Detect which cell encompasses the target text, then output its (X, Y) center coordinate. 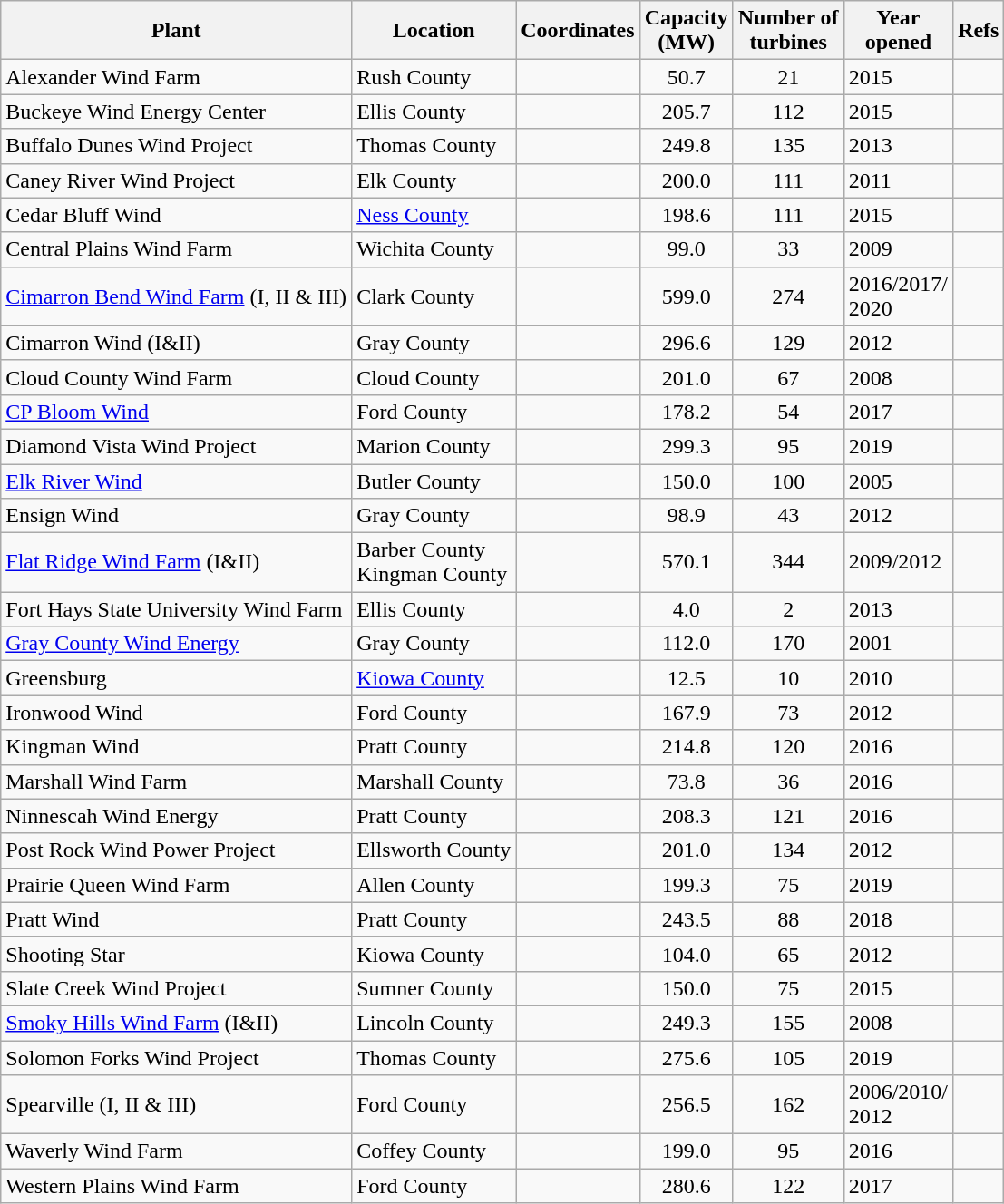
Kingman Wind (176, 747)
Alexander Wind Farm (176, 77)
Location (434, 31)
Elk County (434, 180)
Cedar Bluff Wind (176, 215)
Allen County (434, 885)
Ellsworth County (434, 850)
Sumner County (434, 988)
2005 (898, 481)
99.0 (686, 249)
Lincoln County (434, 1023)
Flat Ridge Wind Farm (I&II) (176, 562)
Buffalo Dunes Wind Project (176, 146)
199.3 (686, 885)
98.9 (686, 516)
243.5 (686, 919)
36 (788, 782)
Marshall County (434, 782)
112 (788, 112)
162 (788, 1104)
249.8 (686, 146)
2018 (898, 919)
Number ofturbines (788, 31)
CP Bloom Wind (176, 412)
65 (788, 954)
Solomon Forks Wind Project (176, 1058)
Refs (979, 31)
50.7 (686, 77)
2009/2012 (898, 562)
Wichita County (434, 249)
Coordinates (578, 31)
2010 (898, 678)
Central Plains Wind Farm (176, 249)
Spearville (I, II & III) (176, 1104)
21 (788, 77)
Ironwood Wind (176, 713)
249.3 (686, 1023)
199.0 (686, 1151)
Cimarron Bend Wind Farm (I, II & III) (176, 296)
Caney River Wind Project (176, 180)
198.6 (686, 215)
104.0 (686, 954)
33 (788, 249)
275.6 (686, 1058)
2009 (898, 249)
122 (788, 1186)
170 (788, 644)
Capacity(MW) (686, 31)
280.6 (686, 1186)
Waverly Wind Farm (176, 1151)
12.5 (686, 678)
155 (788, 1023)
Cloud County Wind Farm (176, 377)
299.3 (686, 446)
Clark County (434, 296)
Ensign Wind (176, 516)
134 (788, 850)
344 (788, 562)
135 (788, 146)
Coffey County (434, 1151)
2001 (898, 644)
Post Rock Wind Power Project (176, 850)
2016/2017/2020 (898, 296)
120 (788, 747)
Yearopened (898, 31)
167.9 (686, 713)
Shooting Star (176, 954)
100 (788, 481)
2011 (898, 180)
4.0 (686, 609)
Fort Hays State University Wind Farm (176, 609)
73 (788, 713)
121 (788, 816)
2006/2010/2012 (898, 1104)
Rush County (434, 77)
Slate Creek Wind Project (176, 988)
73.8 (686, 782)
208.3 (686, 816)
Cloud County (434, 377)
105 (788, 1058)
Western Plains Wind Farm (176, 1186)
296.6 (686, 343)
Barber CountyKingman County (434, 562)
214.8 (686, 747)
Pratt Wind (176, 919)
112.0 (686, 644)
205.7 (686, 112)
570.1 (686, 562)
Plant (176, 31)
Buckeye Wind Energy Center (176, 112)
200.0 (686, 180)
Greensburg (176, 678)
88 (788, 919)
10 (788, 678)
Diamond Vista Wind Project (176, 446)
Marshall Wind Farm (176, 782)
Ninnescah Wind Energy (176, 816)
256.5 (686, 1104)
Cimarron Wind (I&II) (176, 343)
129 (788, 343)
Butler County (434, 481)
599.0 (686, 296)
67 (788, 377)
Smoky Hills Wind Farm (I&II) (176, 1023)
Ness County (434, 215)
Elk River Wind (176, 481)
54 (788, 412)
178.2 (686, 412)
Gray County Wind Energy (176, 644)
Prairie Queen Wind Farm (176, 885)
2 (788, 609)
43 (788, 516)
274 (788, 296)
Marion County (434, 446)
